Return the [x, y] coordinate for the center point of the cell that contains the specified text.  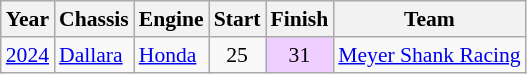
25 [238, 55]
Engine [172, 19]
Meyer Shank Racing [429, 55]
Honda [172, 55]
Start [238, 19]
Finish [300, 19]
Chassis [94, 19]
Year [28, 19]
Dallara [94, 55]
Team [429, 19]
2024 [28, 55]
31 [300, 55]
